Return the [x, y] coordinate for the center point of the cell that contains the specified text.  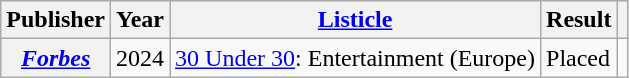
Publisher [56, 20]
Listicle [356, 20]
Result [579, 20]
Placed [579, 58]
Year [140, 20]
2024 [140, 58]
30 Under 30: Entertainment (Europe) [356, 58]
Forbes [56, 58]
